From the cell containing the given text, extract its center point as (x, y) coordinate. 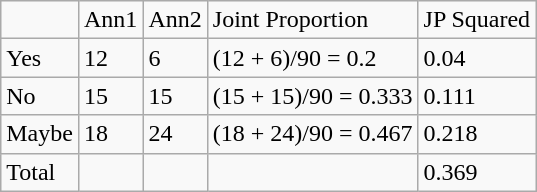
(15 + 15)/90 = 0.333 (312, 96)
Maybe (40, 134)
0.04 (477, 58)
0.369 (477, 172)
0.111 (477, 96)
(18 + 24)/90 = 0.467 (312, 134)
No (40, 96)
24 (175, 134)
(12 + 6)/90 = 0.2 (312, 58)
Total (40, 172)
6 (175, 58)
12 (110, 58)
Yes (40, 58)
Ann2 (175, 20)
Joint Proportion (312, 20)
JP Squared (477, 20)
0.218 (477, 134)
Ann1 (110, 20)
18 (110, 134)
